Determine the (X, Y) coordinate at the center of the cell enclosing the given text.  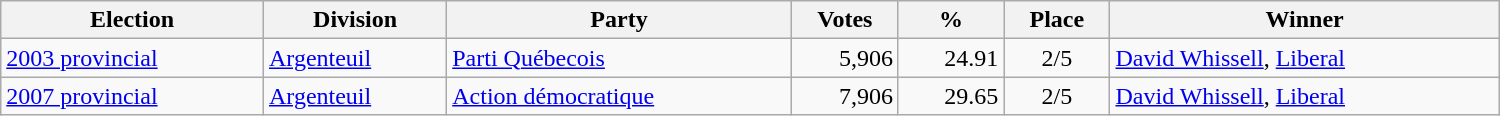
Action démocratique (620, 96)
Place (1057, 20)
Votes (844, 20)
2003 provincial (132, 58)
24.91 (950, 58)
Parti Québecois (620, 58)
Division (354, 20)
2007 provincial (132, 96)
Winner (1304, 20)
5,906 (844, 58)
29.65 (950, 96)
Election (132, 20)
7,906 (844, 96)
Party (620, 20)
% (950, 20)
